Identify which cell holds the provided text, then report its [x, y] central coordinate. 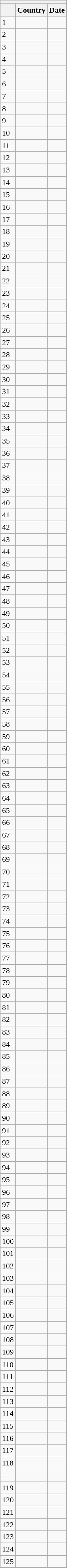
— [8, 1475]
105 [8, 1303]
93 [8, 1155]
45 [8, 564]
55 [8, 687]
41 [8, 515]
92 [8, 1143]
21 [8, 269]
1 [8, 22]
8 [8, 108]
120 [8, 1500]
68 [8, 847]
25 [8, 318]
59 [8, 737]
26 [8, 330]
96 [8, 1192]
80 [8, 995]
111 [8, 1377]
110 [8, 1365]
116 [8, 1438]
74 [8, 921]
101 [8, 1254]
46 [8, 576]
47 [8, 589]
98 [8, 1217]
56 [8, 699]
42 [8, 527]
63 [8, 786]
58 [8, 724]
107 [8, 1327]
19 [8, 244]
29 [8, 367]
71 [8, 884]
64 [8, 798]
89 [8, 1106]
106 [8, 1315]
83 [8, 1032]
9 [8, 121]
122 [8, 1525]
84 [8, 1044]
30 [8, 379]
17 [8, 219]
104 [8, 1290]
4 [8, 59]
2 [8, 35]
82 [8, 1020]
34 [8, 429]
22 [8, 281]
39 [8, 490]
115 [8, 1426]
86 [8, 1069]
10 [8, 133]
123 [8, 1537]
38 [8, 478]
32 [8, 404]
54 [8, 675]
24 [8, 305]
124 [8, 1549]
94 [8, 1168]
61 [8, 761]
Country [32, 10]
65 [8, 810]
36 [8, 453]
27 [8, 343]
77 [8, 958]
23 [8, 293]
119 [8, 1487]
57 [8, 712]
62 [8, 773]
51 [8, 638]
99 [8, 1229]
12 [8, 158]
85 [8, 1057]
103 [8, 1278]
87 [8, 1081]
50 [8, 626]
14 [8, 182]
5 [8, 71]
44 [8, 552]
91 [8, 1131]
43 [8, 539]
53 [8, 663]
125 [8, 1562]
16 [8, 207]
90 [8, 1118]
72 [8, 896]
69 [8, 860]
109 [8, 1352]
13 [8, 170]
52 [8, 650]
6 [8, 84]
100 [8, 1241]
33 [8, 416]
28 [8, 355]
11 [8, 145]
60 [8, 749]
40 [8, 502]
75 [8, 933]
Date [57, 10]
78 [8, 970]
15 [8, 195]
67 [8, 835]
102 [8, 1266]
37 [8, 466]
76 [8, 946]
97 [8, 1204]
49 [8, 613]
121 [8, 1512]
88 [8, 1093]
66 [8, 823]
20 [8, 256]
3 [8, 47]
70 [8, 872]
31 [8, 392]
113 [8, 1401]
108 [8, 1340]
112 [8, 1389]
48 [8, 601]
95 [8, 1180]
81 [8, 1007]
73 [8, 909]
114 [8, 1414]
118 [8, 1463]
35 [8, 441]
7 [8, 96]
18 [8, 232]
79 [8, 983]
117 [8, 1451]
